Capture the cell that displays the provided text and extract its [x, y] central coordinate. 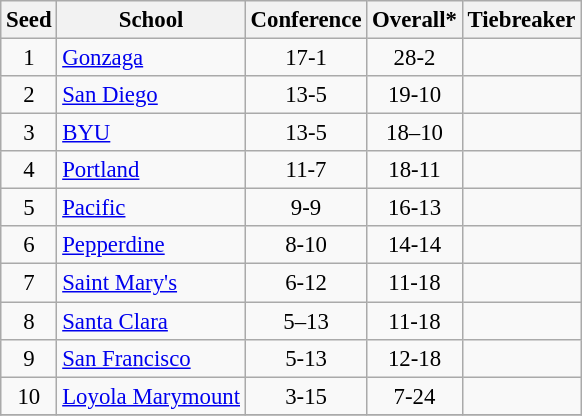
9 [29, 358]
11-7 [306, 170]
Seed [29, 20]
2 [29, 95]
1 [29, 58]
Conference [306, 20]
18–10 [414, 133]
Santa Clara [151, 321]
16-13 [414, 208]
School [151, 20]
7 [29, 283]
28-2 [414, 58]
18-11 [414, 170]
San Francisco [151, 358]
6 [29, 245]
8 [29, 321]
3 [29, 133]
5 [29, 208]
10 [29, 396]
5–13 [306, 321]
3-15 [306, 396]
BYU [151, 133]
San Diego [151, 95]
Saint Mary's [151, 283]
Loyola Marymount [151, 396]
5-13 [306, 358]
19-10 [414, 95]
Overall* [414, 20]
Portland [151, 170]
12-18 [414, 358]
Tiebreaker [522, 20]
Pacific [151, 208]
9-9 [306, 208]
4 [29, 170]
6-12 [306, 283]
7-24 [414, 396]
14-14 [414, 245]
Pepperdine [151, 245]
17-1 [306, 58]
8-10 [306, 245]
Gonzaga [151, 58]
